Find where the given text appears and provide that cell's center as (X, Y) coordinate. 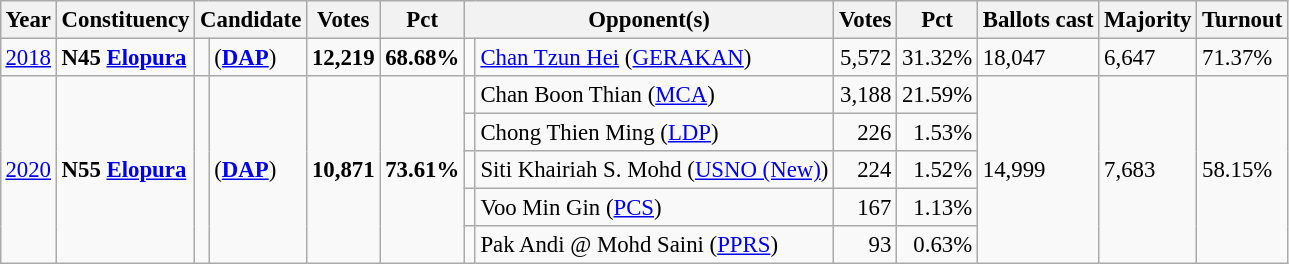
Chan Tzun Hei (GERAKAN) (654, 57)
224 (866, 170)
1.53% (938, 133)
N55 Elopura (125, 170)
Chan Boon Thian (MCA) (654, 95)
7,683 (1148, 170)
167 (866, 208)
21.59% (938, 95)
Pak Andi @ Mohd Saini (PPRS) (654, 245)
1.13% (938, 208)
Majority (1148, 20)
31.32% (938, 57)
14,999 (1038, 170)
5,572 (866, 57)
Candidate (251, 20)
Chong Thien Ming (LDP) (654, 133)
6,647 (1148, 57)
Year (28, 20)
68.68% (422, 57)
58.15% (1242, 170)
Ballots cast (1038, 20)
73.61% (422, 170)
71.37% (1242, 57)
Opponent(s) (648, 20)
Turnout (1242, 20)
Constituency (125, 20)
2020 (28, 170)
Voo Min Gin (PCS) (654, 208)
10,871 (344, 170)
93 (866, 245)
N45 Elopura (125, 57)
0.63% (938, 245)
1.52% (938, 170)
12,219 (344, 57)
2018 (28, 57)
Siti Khairiah S. Mohd (USNO (New)) (654, 170)
226 (866, 133)
18,047 (1038, 57)
3,188 (866, 95)
